Scan for the cell matching the given text and deliver its (X, Y) coordinate at center. 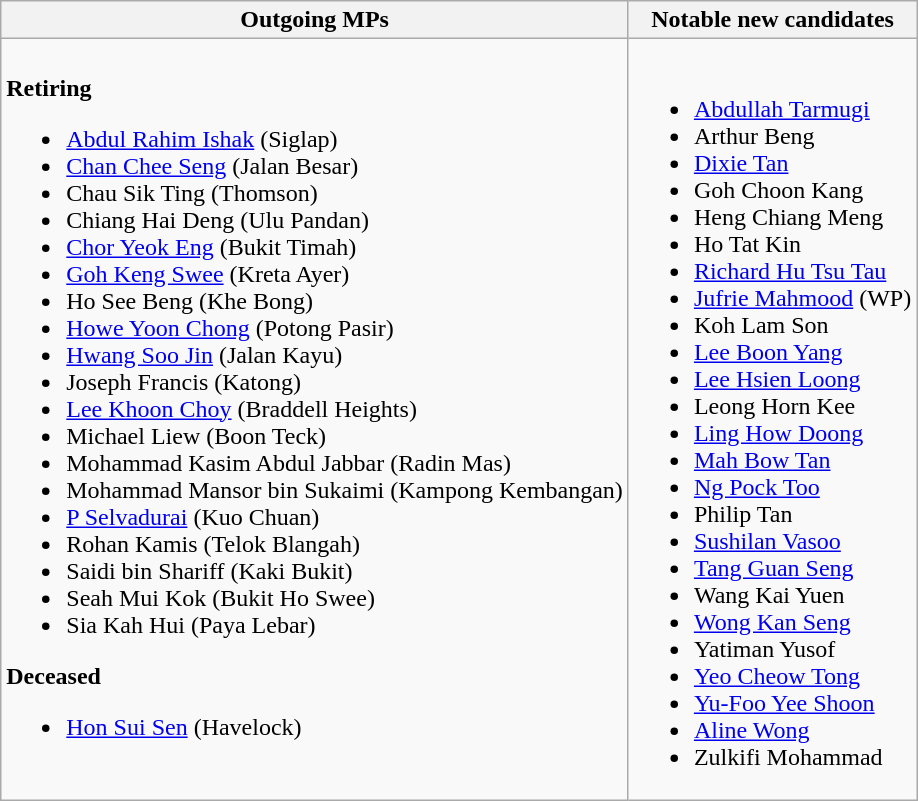
Notable new candidates (772, 20)
Outgoing MPs (315, 20)
